Determine the [x, y] coordinate at the center of the cell enclosing the given text.  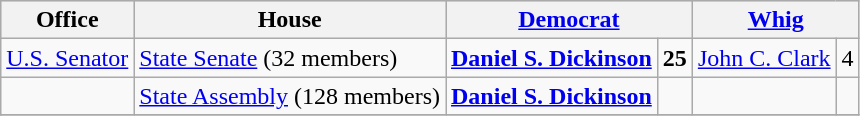
Democrat [570, 20]
State Senate (32 members) [290, 58]
25 [674, 58]
John C. Clark [764, 58]
Whig [776, 20]
U.S. Senator [68, 58]
House [290, 20]
4 [848, 58]
State Assembly (128 members) [290, 96]
Office [68, 20]
